Return the [x, y] coordinate for the center point of the cell that contains the specified text.  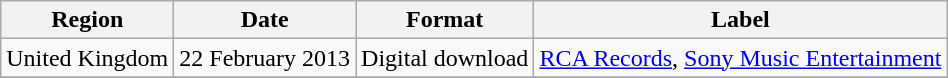
Digital download [445, 58]
Label [740, 20]
Date [265, 20]
22 February 2013 [265, 58]
Region [88, 20]
United Kingdom [88, 58]
Format [445, 20]
RCA Records, Sony Music Entertainment [740, 58]
